Provide the (X, Y) coordinate of the cell's center where the given text is located.  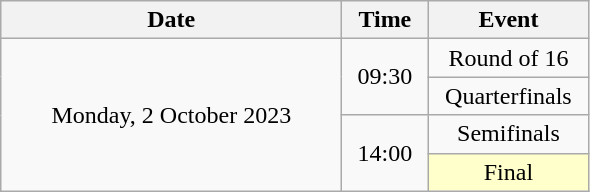
Event (508, 20)
Semifinals (508, 134)
14:00 (385, 153)
Monday, 2 October 2023 (172, 115)
Quarterfinals (508, 96)
Round of 16 (508, 58)
Final (508, 172)
Time (385, 20)
09:30 (385, 77)
Date (172, 20)
